For the text-containing cell, return its midpoint in [X, Y] coordinate format. 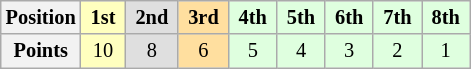
6 [203, 51]
5 [253, 51]
1 [446, 51]
2 [397, 51]
2nd [152, 17]
10 [104, 51]
8th [446, 17]
1st [104, 17]
6th [349, 17]
Position [41, 17]
3 [349, 51]
4 [301, 51]
4th [253, 17]
3rd [203, 17]
8 [152, 51]
5th [301, 17]
Points [41, 51]
7th [397, 17]
